Find where the given text appears and provide that cell's center as [x, y] coordinate. 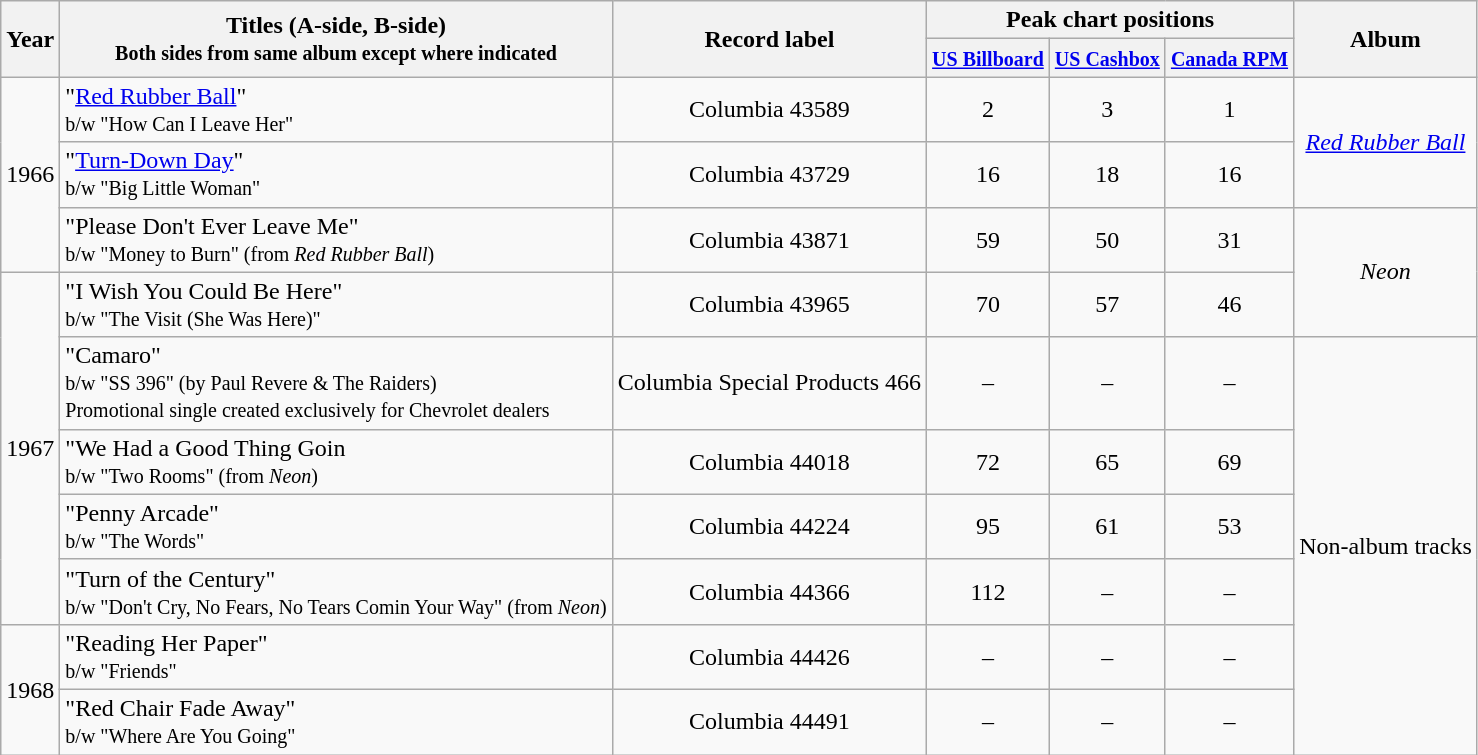
Columbia 44491 [769, 722]
US Cashbox [1107, 58]
"Please Don't Ever Leave Me"b/w "Money to Burn" (from Red Rubber Ball) [336, 240]
Red Rubber Ball [1386, 142]
"Penny Arcade"b/w "The Words" [336, 526]
"Turn of the Century"b/w "Don't Cry, No Fears, No Tears Comin Your Way" (from Neon) [336, 592]
"Reading Her Paper"b/w "Friends" [336, 656]
61 [1107, 526]
Peak chart positions [1110, 20]
Columbia 43871 [769, 240]
2 [988, 110]
"Camaro"b/w "SS 396" (by Paul Revere & The Raiders)Promotional single created exclusively for Chevrolet dealers [336, 383]
Record label [769, 39]
Columbia 44426 [769, 656]
"We Had a Good Thing Goinb/w "Two Rooms" (from Neon) [336, 462]
72 [988, 462]
59 [988, 240]
Columbia Special Products 466 [769, 383]
57 [1107, 304]
Neon [1386, 272]
Columbia 43965 [769, 304]
Columbia 44018 [769, 462]
69 [1229, 462]
Columbia 43729 [769, 174]
46 [1229, 304]
Columbia 44224 [769, 526]
Titles (A-side, B-side)Both sides from same album except where indicated [336, 39]
3 [1107, 110]
Year [30, 39]
Columbia 44366 [769, 592]
1966 [30, 174]
95 [988, 526]
1 [1229, 110]
"Red Rubber Ball"b/w "How Can I Leave Her" [336, 110]
Canada RPM [1229, 58]
65 [1107, 462]
18 [1107, 174]
Album [1386, 39]
Non-album tracks [1386, 546]
1967 [30, 448]
112 [988, 592]
Columbia 43589 [769, 110]
31 [1229, 240]
"Turn-Down Day"b/w "Big Little Woman" [336, 174]
US Billboard [988, 58]
"Red Chair Fade Away"b/w "Where Are You Going" [336, 722]
53 [1229, 526]
50 [1107, 240]
"I Wish You Could Be Here"b/w "The Visit (She Was Here)" [336, 304]
1968 [30, 689]
70 [988, 304]
